From the cell containing the given text, extract its center point as [x, y] coordinate. 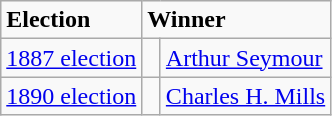
Election [72, 20]
Charles H. Mills [245, 96]
Arthur Seymour [245, 58]
1887 election [72, 58]
Winner [236, 20]
1890 election [72, 96]
